Identify which cell holds the provided text, then report its (x, y) central coordinate. 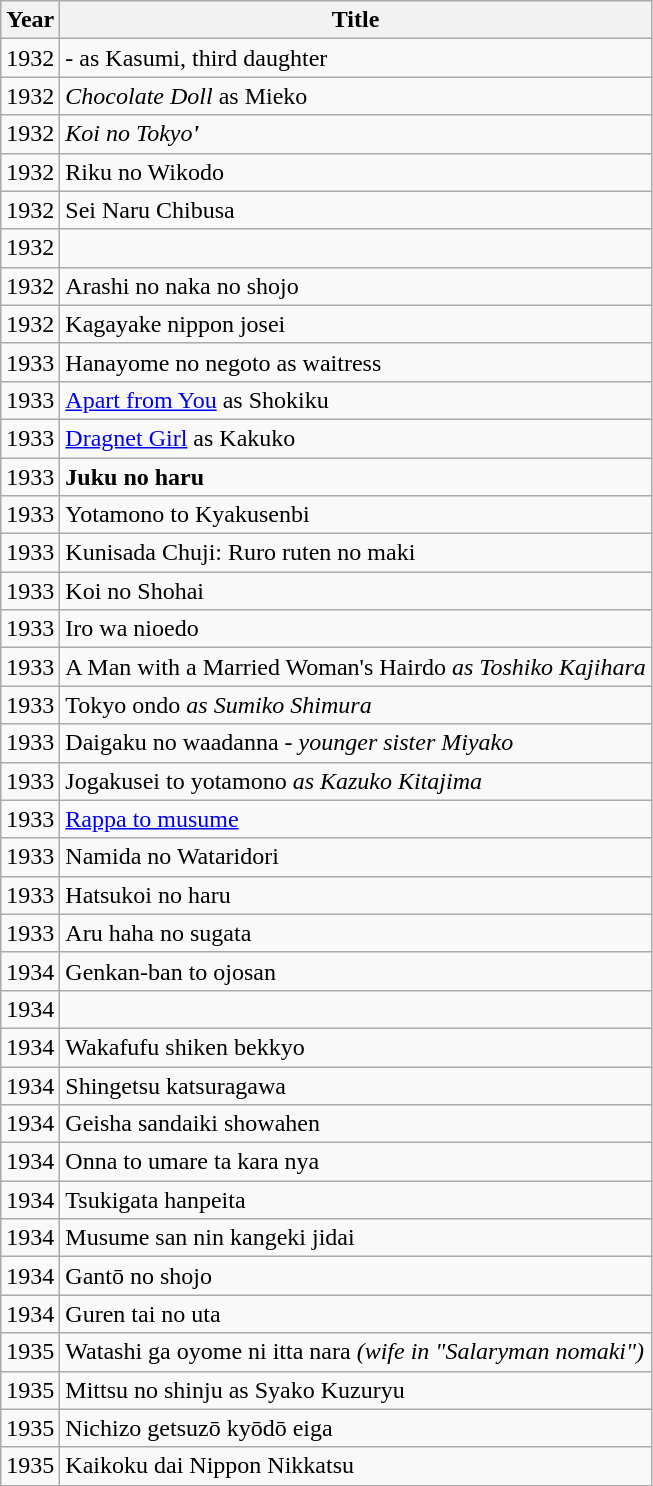
Yotamono to Kyakusenbi (356, 515)
Dragnet Girl as Kakuko (356, 438)
Arashi no naka no shojo (356, 286)
Iro wa nioedo (356, 629)
Year (30, 20)
Hanayome no negoto as waitress (356, 362)
Tsukigata hanpeita (356, 1200)
Koi no Tokyo' (356, 134)
Mittsu no shinju as Syako Kuzuryu (356, 1390)
Kaikoku dai Nippon Nikkatsu (356, 1466)
Daigaku no waadanna - younger sister Miyako (356, 743)
- as Kasumi, third daughter (356, 58)
A Man with a Married Woman's Hairdo as Toshiko Kajihara (356, 667)
Nichizo getsuzō kyōdō eiga (356, 1428)
Koi no Shohai (356, 591)
Namida no Wataridori (356, 857)
Musume san nin kangeki jidai (356, 1238)
Rappa to musume (356, 819)
Riku no Wikodo (356, 172)
Genkan-ban to ojosan (356, 971)
Gantō no shojo (356, 1276)
Hatsukoi no haru (356, 895)
Kagayake nippon josei (356, 324)
Apart from You as Shokiku (356, 400)
Tokyo ondo as Sumiko Shimura (356, 705)
Watashi ga oyome ni itta nara (wife in "Salaryman nomaki") (356, 1352)
Aru haha no sugata (356, 933)
Kunisada Chuji: Ruro ruten no maki (356, 553)
Sei Naru Chibusa (356, 210)
Geisha sandaiki showahen (356, 1124)
Wakafufu shiken bekkyo (356, 1047)
Title (356, 20)
Chocolate Doll as Mieko (356, 96)
Shingetsu katsuragawa (356, 1085)
Juku no haru (356, 477)
Jogakusei to yotamono as Kazuko Kitajima (356, 781)
Onna to umare ta kara nya (356, 1162)
Guren tai no uta (356, 1314)
